Determine the [X, Y] coordinate at the center of the cell enclosing the given text.  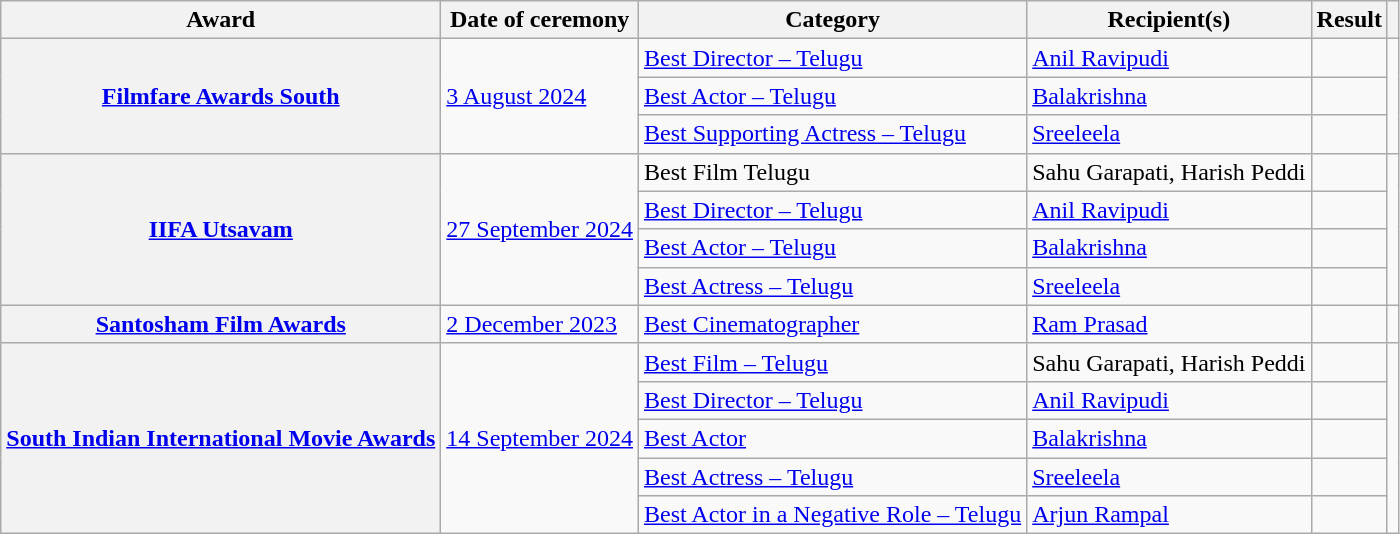
14 September 2024 [540, 438]
27 September 2024 [540, 229]
Santosham Film Awards [221, 324]
Best Actor [832, 438]
Best Film – Telugu [832, 362]
Date of ceremony [540, 20]
Recipient(s) [1169, 20]
Category [832, 20]
IIFA Utsavam [221, 229]
Best Actor in a Negative Role – Telugu [832, 515]
Result [1349, 20]
Filmfare Awards South [221, 96]
2 December 2023 [540, 324]
Best Supporting Actress – Telugu [832, 134]
Ram Prasad [1169, 324]
Arjun Rampal [1169, 515]
Best Cinematographer [832, 324]
3 August 2024 [540, 96]
Best Film Telugu [832, 172]
Award [221, 20]
South Indian International Movie Awards [221, 438]
